Identify which cell holds the provided text, then report its (X, Y) central coordinate. 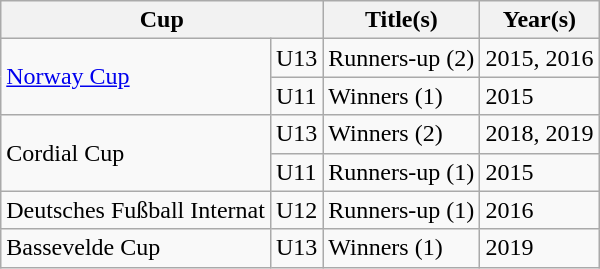
Cup (162, 20)
Year(s) (540, 20)
Bassevelde Cup (136, 248)
Runners-up (2) (402, 58)
2018, 2019 (540, 134)
Title(s) (402, 20)
2019 (540, 248)
U12 (296, 210)
Winners (2) (402, 134)
Norway Cup (136, 77)
2016 (540, 210)
Cordial Cup (136, 153)
Deutsches Fußball Internat (136, 210)
2015, 2016 (540, 58)
